Determine the (x, y) coordinate at the center of the cell enclosing the given text.  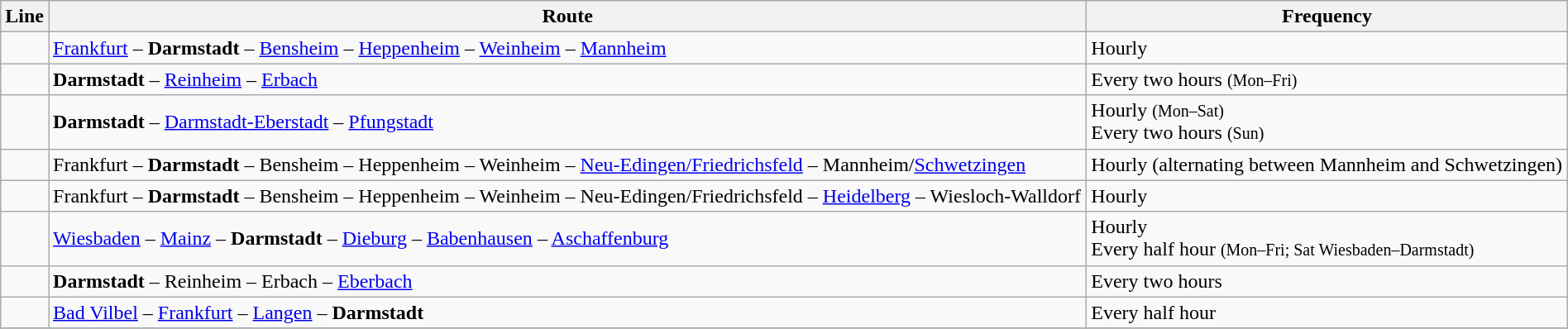
Frankfurt – Darmstadt – Bensheim – Heppenheim – Weinheim – Neu-Edingen/Friedrichsfeld – Heidelberg – Wiesloch-Walldorf (567, 196)
Darmstadt – Darmstadt-Eberstadt – Pfungstadt (567, 122)
Wiesbaden – Mainz – Darmstadt – Dieburg – Babenhausen – Aschaffenburg (567, 238)
Hourly (Mon–Sat)Every two hours (Sun) (1327, 122)
Line (25, 17)
Bad Vilbel – Frankfurt – Langen – Darmstadt (567, 312)
HourlyEvery half hour (Mon–Fri; Sat Wiesbaden–Darmstadt) (1327, 238)
Every two hours (1327, 281)
Darmstadt – Reinheim – Erbach (567, 79)
Route (567, 17)
Frankfurt – Darmstadt – Bensheim – Heppenheim – Weinheim – Neu-Edingen/Friedrichsfeld – Mannheim/Schwetzingen (567, 164)
Darmstadt – Reinheim – Erbach – Eberbach (567, 281)
Frequency (1327, 17)
Every half hour (1327, 312)
Hourly (alternating between Mannheim and Schwetzingen) (1327, 164)
Frankfurt – Darmstadt – Bensheim – Heppenheim – Weinheim – Mannheim (567, 48)
Every two hours (Mon–Fri) (1327, 79)
